Provide the (x, y) coordinate of the cell's center where the given text is located.  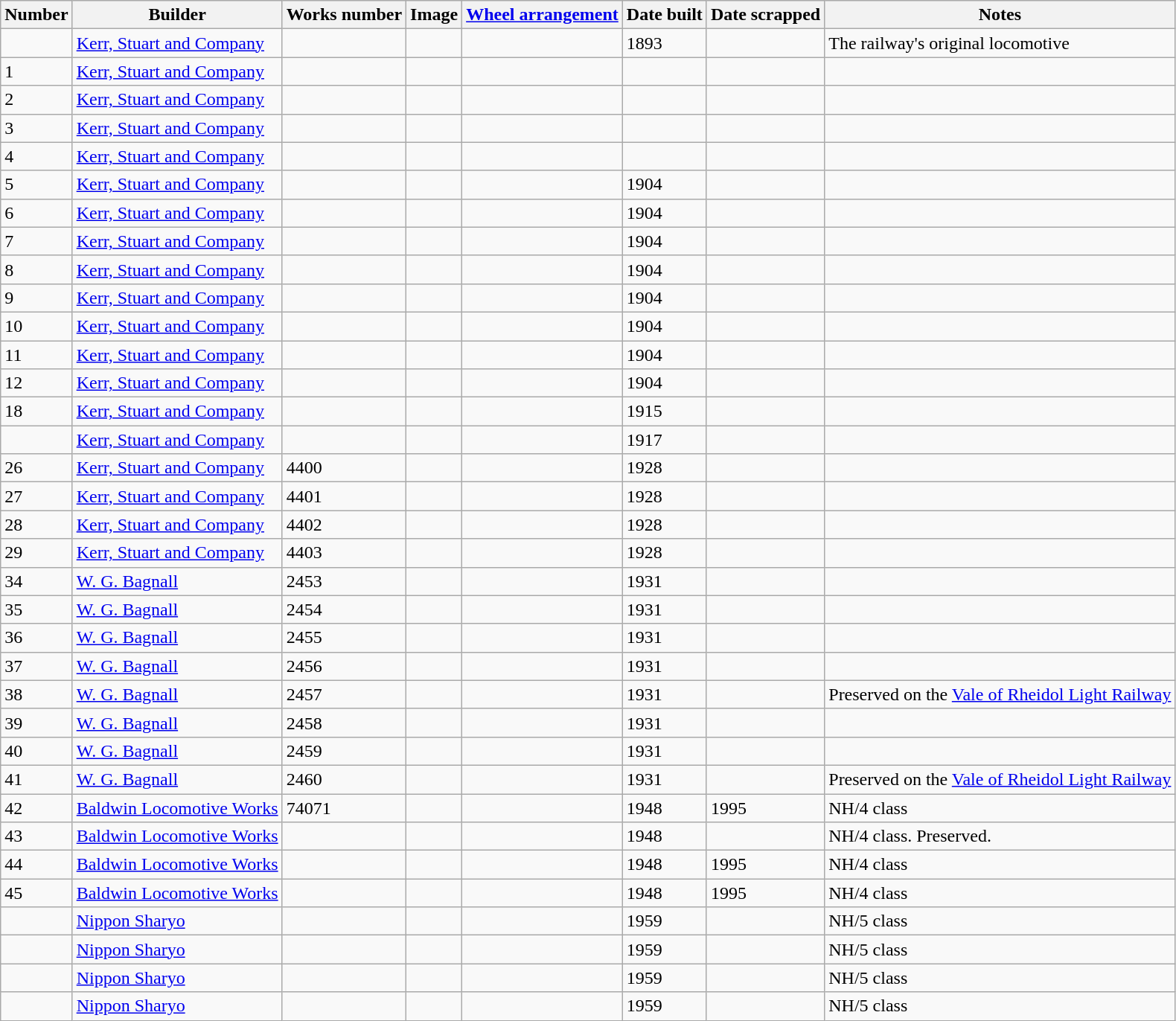
6 (36, 213)
35 (36, 609)
2453 (344, 581)
44 (36, 865)
2457 (344, 694)
40 (36, 751)
4402 (344, 525)
2458 (344, 723)
29 (36, 553)
Date built (664, 15)
2456 (344, 666)
45 (36, 893)
3 (36, 128)
Number (36, 15)
2459 (344, 751)
4 (36, 156)
2460 (344, 779)
43 (36, 836)
5 (36, 185)
10 (36, 326)
7 (36, 241)
74071 (344, 807)
42 (36, 807)
39 (36, 723)
NH/4 class. Preserved. (1000, 836)
Date scrapped (765, 15)
1893 (664, 43)
Wheel arrangement (543, 15)
38 (36, 694)
4401 (344, 496)
2 (36, 100)
Works number (344, 15)
26 (36, 468)
The railway's original locomotive (1000, 43)
2455 (344, 638)
9 (36, 298)
28 (36, 525)
41 (36, 779)
2454 (344, 609)
4400 (344, 468)
11 (36, 355)
Image (435, 15)
1 (36, 71)
27 (36, 496)
34 (36, 581)
37 (36, 666)
12 (36, 383)
36 (36, 638)
1917 (664, 440)
Notes (1000, 15)
1915 (664, 412)
18 (36, 412)
Builder (177, 15)
8 (36, 269)
4403 (344, 553)
